For the text-containing cell, return its midpoint in (x, y) coordinate format. 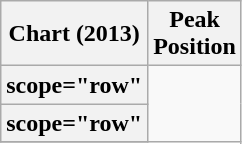
Chart (2013) (74, 34)
Peak Position (195, 34)
